For the text-containing cell, return its midpoint in (X, Y) coordinate format. 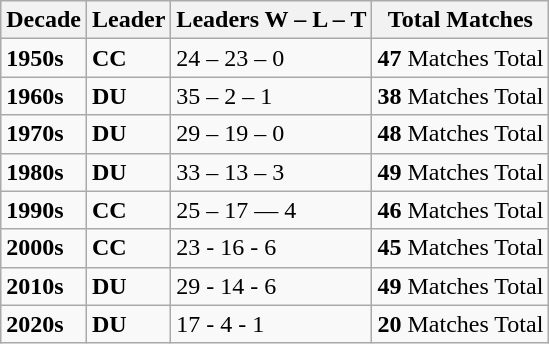
24 – 23 – 0 (272, 58)
Total Matches (460, 20)
1970s (44, 134)
47 Matches Total (460, 58)
23 - 16 - 6 (272, 248)
29 - 14 - 6 (272, 286)
1950s (44, 58)
29 – 19 – 0 (272, 134)
45 Matches Total (460, 248)
46 Matches Total (460, 210)
17 - 4 - 1 (272, 324)
48 Matches Total (460, 134)
Decade (44, 20)
2000s (44, 248)
2020s (44, 324)
35 – 2 – 1 (272, 96)
1980s (44, 172)
1960s (44, 96)
25 – 17 — 4 (272, 210)
1990s (44, 210)
Leaders W – L – T (272, 20)
2010s (44, 286)
20 Matches Total (460, 324)
33 – 13 – 3 (272, 172)
Leader (128, 20)
38 Matches Total (460, 96)
